Identify which cell holds the provided text, then report its (X, Y) central coordinate. 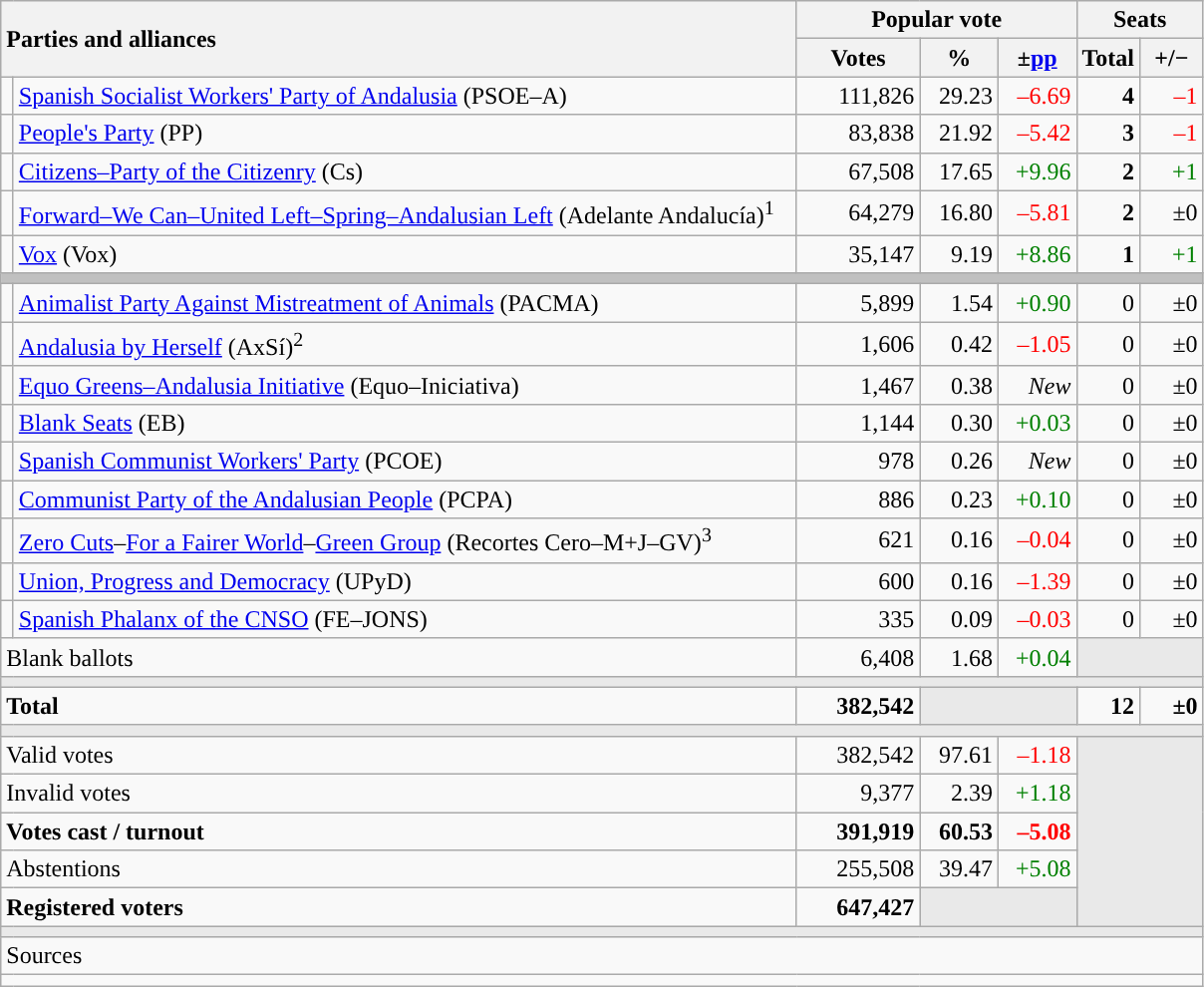
+5.08 (1037, 869)
29.23 (959, 96)
–1.18 (1037, 756)
Zero Cuts–For a Fairer World–Green Group (Recortes Cero–M+J–GV)3 (405, 540)
Vox (Vox) (405, 254)
–5.08 (1037, 831)
12 (1108, 706)
Sources (602, 956)
–5.81 (1037, 213)
Animalist Party Against Mistreatment of Animals (PACMA) (405, 303)
1,606 (858, 345)
1,467 (858, 385)
3 (1108, 134)
255,508 (858, 869)
9.19 (959, 254)
+9.96 (1037, 171)
Equo Greens–Andalusia Initiative (Equo–Iniciativa) (405, 385)
+0.04 (1037, 657)
67,508 (858, 171)
21.92 (959, 134)
2.39 (959, 794)
–0.04 (1037, 540)
Andalusia by Herself (AxSí)2 (405, 345)
1.68 (959, 657)
Abstentions (399, 869)
600 (858, 581)
+0.90 (1037, 303)
6,408 (858, 657)
Blank Seats (EB) (405, 423)
–0.03 (1037, 619)
0.09 (959, 619)
97.61 (959, 756)
% (959, 58)
1.54 (959, 303)
4 (1108, 96)
Valid votes (399, 756)
+1.18 (1037, 794)
83,838 (858, 134)
Blank ballots (399, 657)
0.38 (959, 385)
–6.69 (1037, 96)
Invalid votes (399, 794)
60.53 (959, 831)
Spanish Socialist Workers' Party of Andalusia (PSOE–A) (405, 96)
Communist Party of the Andalusian People (PCPA) (405, 499)
886 (858, 499)
+/− (1172, 58)
5,899 (858, 303)
647,427 (858, 907)
+0.03 (1037, 423)
Spanish Communist Workers' Party (PCOE) (405, 461)
Citizens–Party of the Citizenry (Cs) (405, 171)
Spanish Phalanx of the CNSO (FE–JONS) (405, 619)
Votes cast / turnout (399, 831)
0.26 (959, 461)
Forward–We Can–United Left–Spring–Andalusian Left (Adelante Andalucía)1 (405, 213)
0.42 (959, 345)
±pp (1037, 58)
–1.05 (1037, 345)
391,919 (858, 831)
Seats (1140, 20)
Registered voters (399, 907)
1 (1108, 254)
978 (858, 461)
1,144 (858, 423)
+0.10 (1037, 499)
0.30 (959, 423)
–5.42 (1037, 134)
35,147 (858, 254)
39.47 (959, 869)
111,826 (858, 96)
16.80 (959, 213)
+8.86 (1037, 254)
Parties and alliances (399, 39)
64,279 (858, 213)
621 (858, 540)
Votes (858, 58)
Popular vote (937, 20)
People's Party (PP) (405, 134)
9,377 (858, 794)
0.23 (959, 499)
335 (858, 619)
Union, Progress and Democracy (UPyD) (405, 581)
–1.39 (1037, 581)
17.65 (959, 171)
